Search for the cell housing the specified text and yield its [x, y] center coordinate. 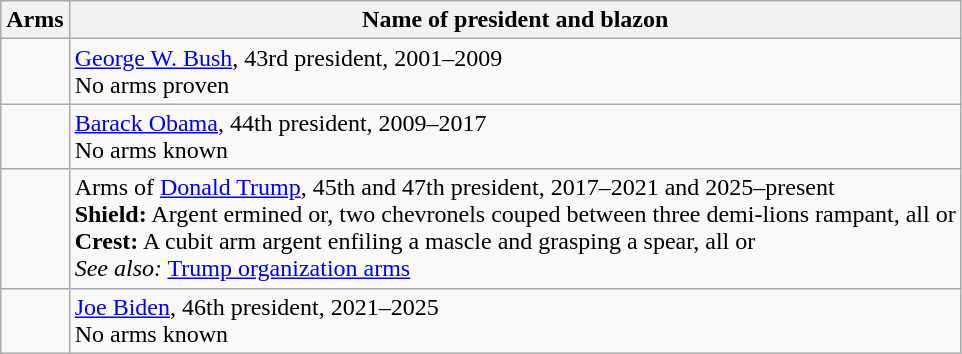
Arms [35, 20]
George W. Bush, 43rd president, 2001–2009No arms proven [515, 72]
Joe Biden, 46th president, 2021–2025No arms known [515, 320]
Barack Obama, 44th president, 2009–2017No arms known [515, 136]
Name of president and blazon [515, 20]
